Search for the cell housing the specified text and yield its (x, y) center coordinate. 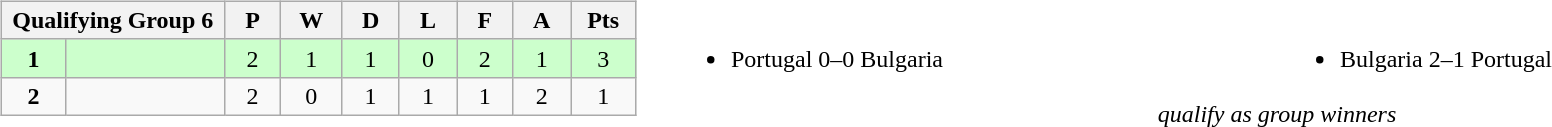
P (252, 20)
A (542, 20)
D (371, 20)
3 (604, 58)
Qualifying Group 6 (112, 20)
L (428, 20)
Pts (604, 20)
F (485, 20)
W (312, 20)
